For the text-containing cell, return its midpoint in (x, y) coordinate format. 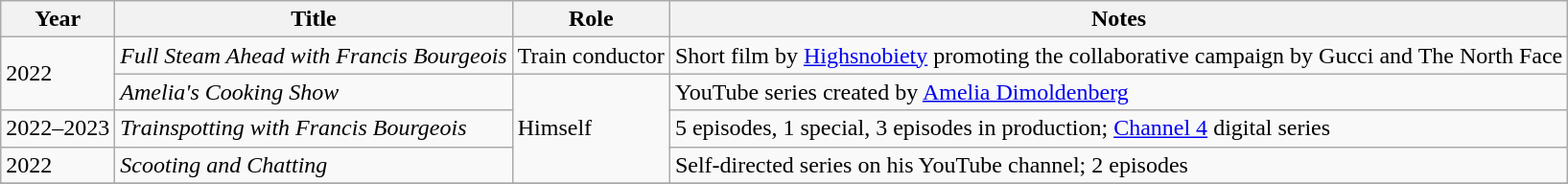
Scooting and Chatting (314, 165)
Himself (591, 128)
Self-directed series on his YouTube channel; 2 episodes (1118, 165)
Year (58, 19)
Title (314, 19)
Notes (1118, 19)
Short film by Highsnobiety promoting the collaborative campaign by Gucci and The North Face (1118, 56)
5 episodes, 1 special, 3 episodes in production; Channel 4 digital series (1118, 128)
Train conductor (591, 56)
Trainspotting with Francis Bourgeois (314, 128)
Amelia's Cooking Show (314, 92)
Full Steam Ahead with Francis Bourgeois (314, 56)
YouTube series created by Amelia Dimoldenberg (1118, 92)
Role (591, 19)
2022–2023 (58, 128)
